Determine the [x, y] coordinate at the center of the cell enclosing the given text.  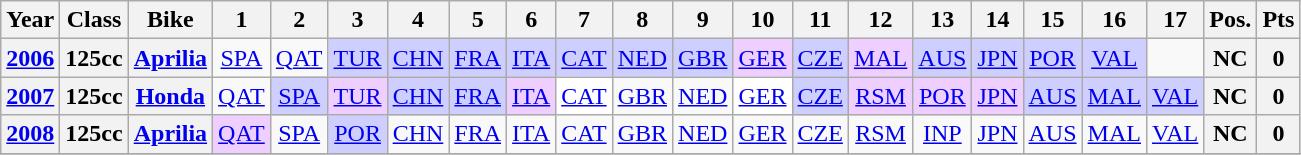
Class [94, 20]
16 [1114, 20]
4 [418, 20]
3 [358, 20]
10 [762, 20]
1 [242, 20]
13 [942, 20]
Year [30, 20]
17 [1174, 20]
INP [942, 134]
2 [299, 20]
2006 [30, 58]
12 [880, 20]
Pos. [1230, 20]
15 [1052, 20]
8 [642, 20]
2008 [30, 134]
7 [584, 20]
2007 [30, 96]
9 [703, 20]
5 [478, 20]
14 [998, 20]
Bike [170, 20]
Pts [1278, 20]
6 [532, 20]
11 [820, 20]
Honda [170, 96]
